Extract the [x, y] coordinate from the center of the cell holding the provided text.  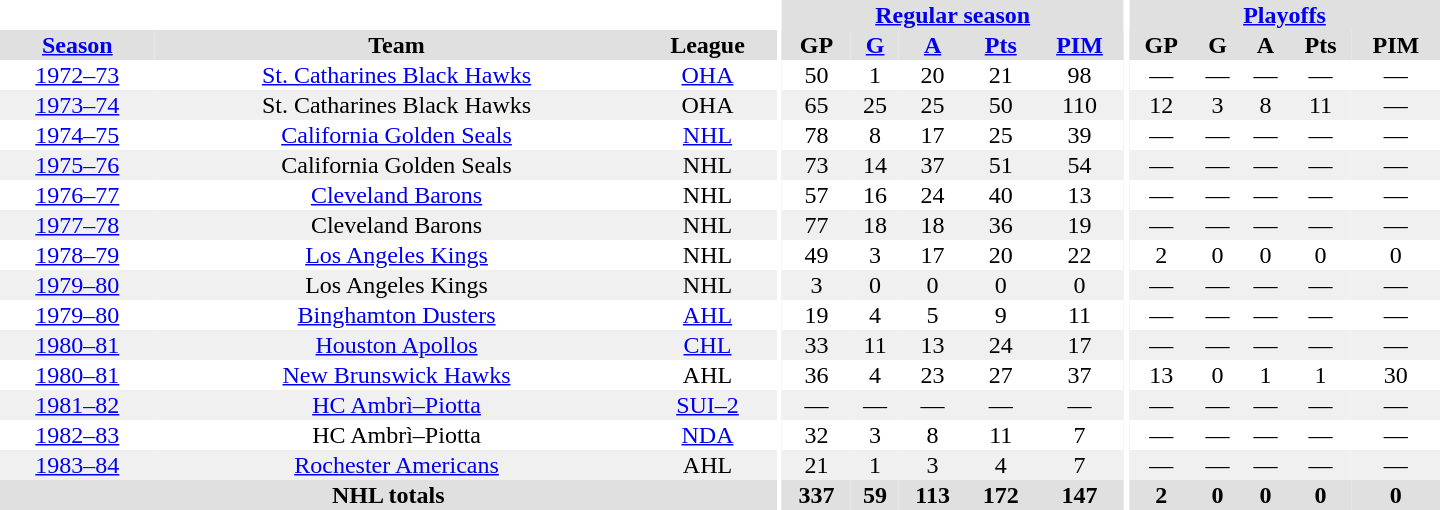
Houston Apollos [397, 345]
39 [1079, 135]
Season [78, 45]
1972–73 [78, 75]
51 [1000, 165]
23 [932, 375]
1982–83 [78, 435]
27 [1000, 375]
1977–78 [78, 225]
49 [816, 255]
78 [816, 135]
337 [816, 495]
SUI–2 [707, 405]
33 [816, 345]
Binghamton Dusters [397, 315]
1973–74 [78, 105]
113 [932, 495]
40 [1000, 195]
1974–75 [78, 135]
98 [1079, 75]
54 [1079, 165]
1983–84 [78, 465]
30 [1396, 375]
Rochester Americans [397, 465]
Regular season [953, 15]
9 [1000, 315]
NDA [707, 435]
1976–77 [78, 195]
147 [1079, 495]
14 [875, 165]
16 [875, 195]
NHL totals [388, 495]
77 [816, 225]
New Brunswick Hawks [397, 375]
65 [816, 105]
5 [932, 315]
CHL [707, 345]
172 [1000, 495]
Playoffs [1284, 15]
1978–79 [78, 255]
59 [875, 495]
73 [816, 165]
1975–76 [78, 165]
32 [816, 435]
League [707, 45]
57 [816, 195]
12 [1162, 105]
22 [1079, 255]
Team [397, 45]
110 [1079, 105]
1981–82 [78, 405]
